Detect which cell encompasses the target text, then output its (x, y) center coordinate. 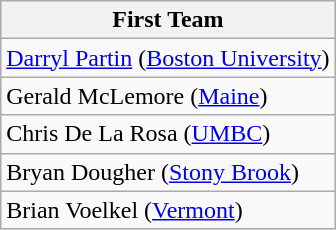
First Team (168, 20)
Bryan Dougher (Stony Brook) (168, 172)
Brian Voelkel (Vermont) (168, 210)
Darryl Partin (Boston University) (168, 58)
Chris De La Rosa (UMBC) (168, 134)
Gerald McLemore (Maine) (168, 96)
